Find where the given text appears and provide that cell's center as [X, Y] coordinate. 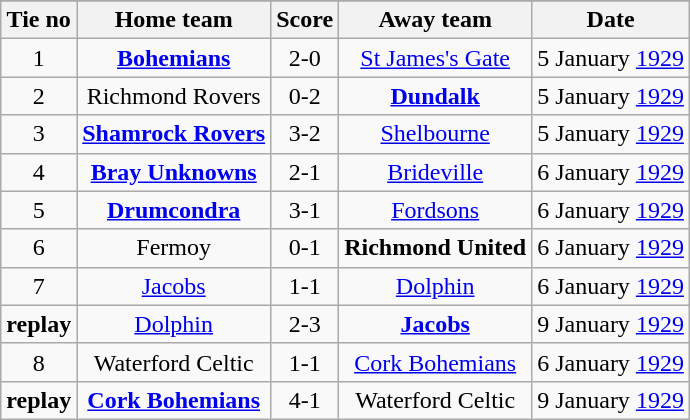
8 [39, 362]
3 [39, 134]
2-0 [305, 58]
3-2 [305, 134]
Drumcondra [174, 210]
7 [39, 286]
Richmond United [436, 248]
5 [39, 210]
6 [39, 248]
Brideville [436, 172]
0-1 [305, 248]
Shelbourne [436, 134]
3-1 [305, 210]
Bray Unknowns [174, 172]
Bohemians [174, 58]
Score [305, 20]
2-3 [305, 324]
Fermoy [174, 248]
St James's Gate [436, 58]
4-1 [305, 400]
Tie no [39, 20]
Shamrock Rovers [174, 134]
4 [39, 172]
2-1 [305, 172]
Richmond Rovers [174, 96]
Home team [174, 20]
Fordsons [436, 210]
Away team [436, 20]
0-2 [305, 96]
1 [39, 58]
Date [611, 20]
2 [39, 96]
Dundalk [436, 96]
